Capture the cell that displays the provided text and extract its (X, Y) central coordinate. 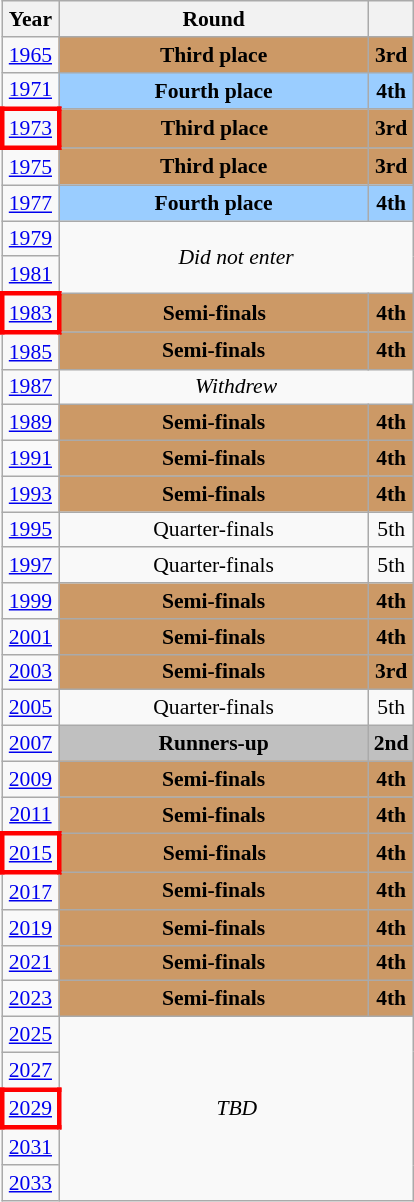
2031 (30, 1146)
1971 (30, 90)
2011 (30, 816)
1993 (30, 494)
1995 (30, 530)
1975 (30, 166)
2025 (30, 1035)
2009 (30, 779)
1979 (30, 239)
2005 (30, 708)
2003 (30, 672)
Withdrew (236, 387)
2027 (30, 1070)
2019 (30, 928)
2021 (30, 963)
Year (30, 19)
2017 (30, 892)
2nd (392, 744)
2007 (30, 744)
1973 (30, 130)
1991 (30, 459)
1983 (30, 314)
1985 (30, 350)
1997 (30, 566)
TBD (236, 1109)
1965 (30, 55)
Round (214, 19)
2001 (30, 637)
2015 (30, 854)
2023 (30, 999)
2033 (30, 1183)
1977 (30, 203)
Runners-up (214, 744)
2029 (30, 1108)
1999 (30, 601)
1989 (30, 423)
Did not enter (236, 258)
1987 (30, 387)
1981 (30, 276)
